For the text-containing cell, return its midpoint in (x, y) coordinate format. 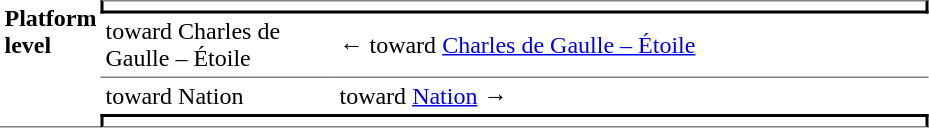
toward Charles de Gaulle – Étoile (218, 46)
toward Nation (218, 96)
Platform level (50, 64)
← toward Charles de Gaulle – Étoile (632, 46)
toward Nation → (632, 96)
